Find where the given text appears and provide that cell's center as (X, Y) coordinate. 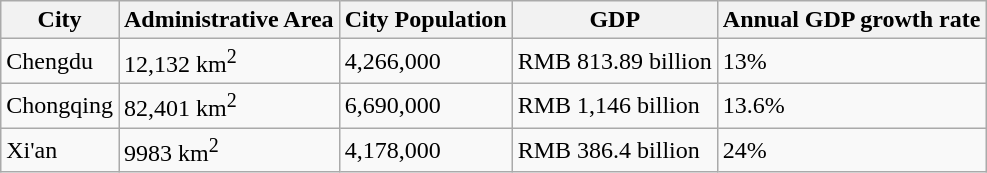
RMB 813.89 billion (614, 62)
4,178,000 (426, 150)
City (60, 20)
24% (852, 150)
RMB 386.4 billion (614, 150)
6,690,000 (426, 106)
13.6% (852, 106)
12,132 km2 (228, 62)
GDP (614, 20)
Xi'an (60, 150)
Chongqing (60, 106)
4,266,000 (426, 62)
Annual GDP growth rate (852, 20)
Administrative Area (228, 20)
RMB 1,146 billion (614, 106)
City Population (426, 20)
Chengdu (60, 62)
13% (852, 62)
9983 km2 (228, 150)
82,401 km2 (228, 106)
